Output the [X, Y] coordinate of the center of the cell containing the given text.  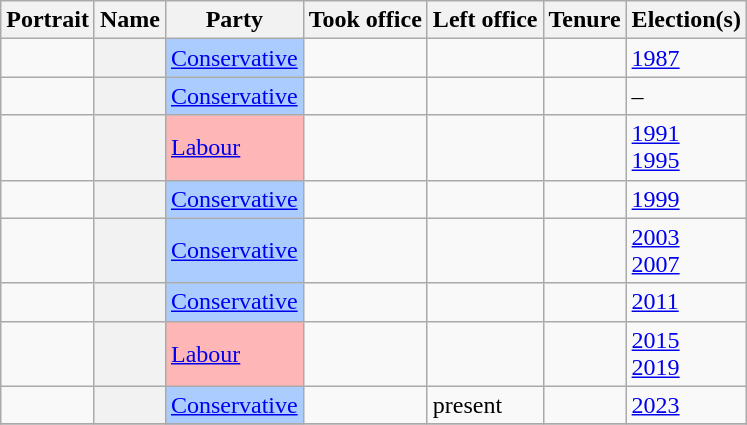
1991 1995 [686, 148]
Tenure [584, 20]
Party [234, 20]
Election(s) [686, 20]
20152019 [686, 354]
Portrait [48, 20]
present [485, 405]
2011 [686, 302]
20032007 [686, 250]
1987 [686, 58]
Left office [485, 20]
2023 [686, 405]
Name [130, 20]
1999 [686, 199]
– [686, 96]
Took office [365, 20]
